Output the [x, y] coordinate of the center of the cell containing the given text.  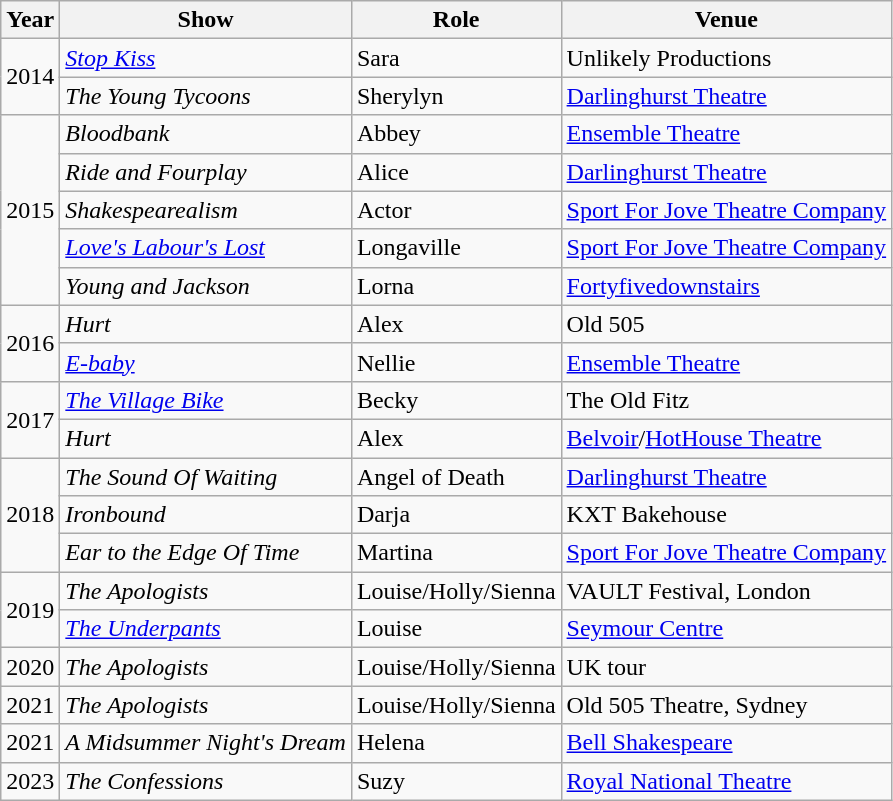
2014 [30, 77]
Young and Jackson [206, 286]
Royal National Theatre [726, 781]
Angel of Death [456, 477]
Martina [456, 553]
Old 505 Theatre, Sydney [726, 705]
Louise [456, 629]
Year [30, 20]
Suzy [456, 781]
Alice [456, 172]
Fortyfivedownstairs [726, 286]
Lorna [456, 286]
The Village Bike [206, 400]
The Confessions [206, 781]
2020 [30, 667]
KXT Bakehouse [726, 515]
Shakespearealism [206, 210]
Unlikely Productions [726, 58]
The Young Tycoons [206, 96]
2018 [30, 515]
A Midsummer Night's Dream [206, 743]
Stop Kiss [206, 58]
E-baby [206, 362]
2017 [30, 419]
The Sound Of Waiting [206, 477]
Old 505 [726, 324]
Abbey [456, 134]
Ear to the Edge Of Time [206, 553]
Sara [456, 58]
2016 [30, 343]
Bell Shakespeare [726, 743]
Ironbound [206, 515]
Bloodbank [206, 134]
Sherylyn [456, 96]
UK tour [726, 667]
Actor [456, 210]
Helena [456, 743]
Ride and Fourplay [206, 172]
Belvoir/HotHouse Theatre [726, 438]
Seymour Centre [726, 629]
2023 [30, 781]
The Underpants [206, 629]
The Old Fitz [726, 400]
VAULT Festival, London [726, 591]
Role [456, 20]
Darja [456, 515]
2015 [30, 210]
Venue [726, 20]
Longaville [456, 248]
Show [206, 20]
2019 [30, 610]
Nellie [456, 362]
Love's Labour's Lost [206, 248]
Becky [456, 400]
